Identify which cell holds the provided text, then report its [x, y] central coordinate. 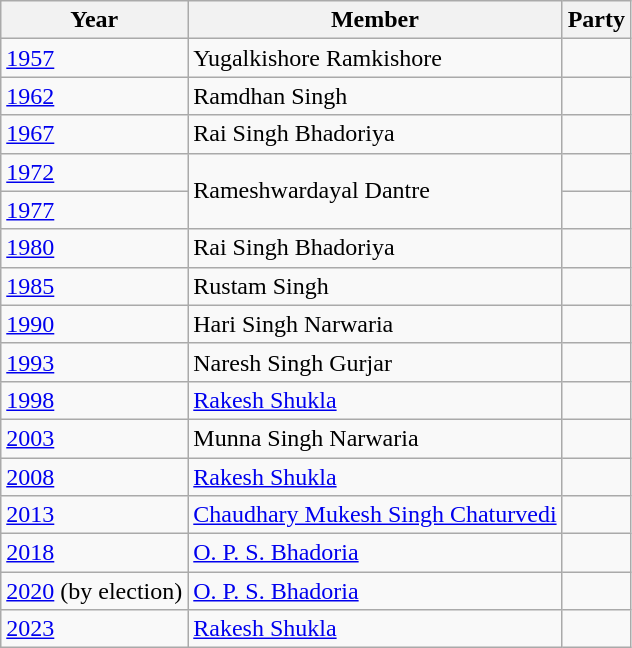
Rustam Singh [375, 286]
Naresh Singh Gurjar [375, 362]
1957 [94, 58]
1980 [94, 248]
Yugalkishore Ramkishore [375, 58]
1962 [94, 96]
Hari Singh Narwaria [375, 324]
Year [94, 20]
Munna Singh Narwaria [375, 438]
2020 (by election) [94, 591]
1972 [94, 172]
Chaudhary Mukesh Singh Chaturvedi [375, 515]
2013 [94, 515]
1993 [94, 362]
Rameshwardayal Dantre [375, 191]
Party [596, 20]
2003 [94, 438]
1977 [94, 210]
1967 [94, 134]
2023 [94, 629]
Ramdhan Singh [375, 96]
1985 [94, 286]
1990 [94, 324]
1998 [94, 400]
2018 [94, 553]
2008 [94, 477]
Member [375, 20]
